Provide the (x, y) coordinate of the cell's center where the given text is located.  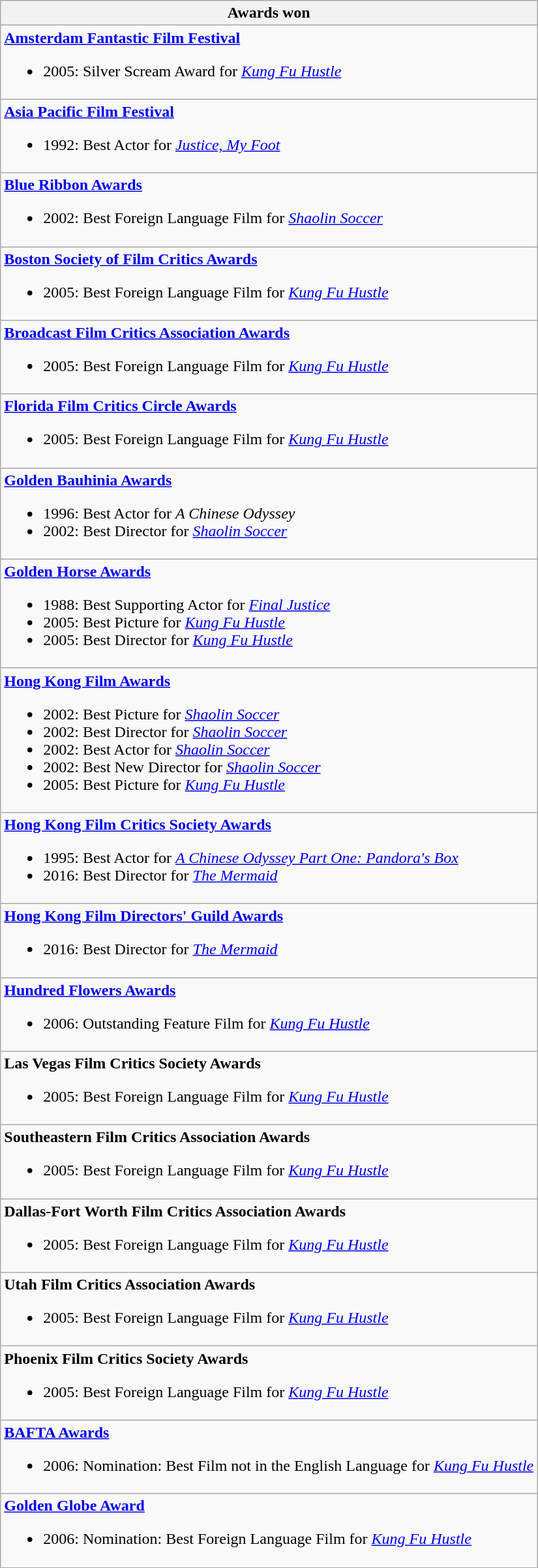
Awards won (269, 13)
Phoenix Film Critics Society Awards2005: Best Foreign Language Film for Kung Fu Hustle (269, 1383)
Broadcast Film Critics Association Awards2005: Best Foreign Language Film for Kung Fu Hustle (269, 357)
Asia Pacific Film Festival1992: Best Actor for Justice, My Foot (269, 136)
BAFTA Awards2006: Nomination: Best Film not in the English Language for Kung Fu Hustle (269, 1457)
Utah Film Critics Association Awards2005: Best Foreign Language Film for Kung Fu Hustle (269, 1310)
Hong Kong Film Directors' Guild Awards2016: Best Director for The Mermaid (269, 941)
Blue Ribbon Awards2002: Best Foreign Language Film for Shaolin Soccer (269, 210)
Southeastern Film Critics Association Awards2005: Best Foreign Language Film for Kung Fu Hustle (269, 1162)
Golden Globe Award2006: Nomination: Best Foreign Language Film for Kung Fu Hustle (269, 1530)
Hong Kong Film Critics Society Awards1995: Best Actor for A Chinese Odyssey Part One: Pandora's Box2016: Best Director for The Mermaid (269, 858)
Florida Film Critics Circle Awards2005: Best Foreign Language Film for Kung Fu Hustle (269, 430)
Las Vegas Film Critics Society Awards2005: Best Foreign Language Film for Kung Fu Hustle (269, 1088)
Golden Bauhinia Awards1996: Best Actor for A Chinese Odyssey2002: Best Director for Shaolin Soccer (269, 513)
Hundred Flowers Awards2006: Outstanding Feature Film for Kung Fu Hustle (269, 1014)
Golden Horse Awards1988: Best Supporting Actor for Final Justice2005: Best Picture for Kung Fu Hustle2005: Best Director for Kung Fu Hustle (269, 613)
Dallas-Fort Worth Film Critics Association Awards2005: Best Foreign Language Film for Kung Fu Hustle (269, 1235)
Boston Society of Film Critics Awards2005: Best Foreign Language Film for Kung Fu Hustle (269, 283)
Amsterdam Fantastic Film Festival2005: Silver Scream Award for Kung Fu Hustle (269, 63)
